Search for the cell housing the specified text and yield its [x, y] center coordinate. 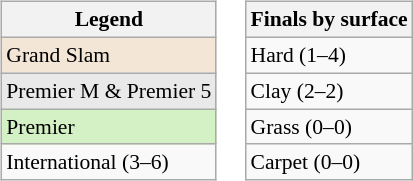
Carpet (0–0) [328, 162]
Legend [108, 20]
Hard (1–4) [328, 55]
Premier M & Premier 5 [108, 91]
International (3–6) [108, 162]
Grand Slam [108, 55]
Grass (0–0) [328, 127]
Finals by surface [328, 20]
Premier [108, 127]
Clay (2–2) [328, 91]
